Find where the given text appears and provide that cell's center as (X, Y) coordinate. 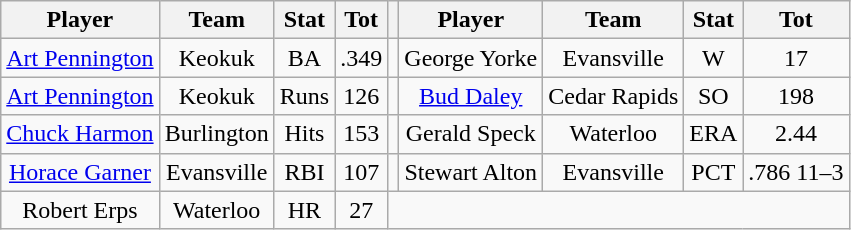
Gerald Speck (471, 134)
153 (362, 134)
George Yorke (471, 58)
126 (362, 96)
107 (362, 172)
Horace Garner (80, 172)
Burlington (216, 134)
Bud Daley (471, 96)
ERA (714, 134)
BA (304, 58)
27 (362, 210)
RBI (304, 172)
17 (796, 58)
198 (796, 96)
Stewart Alton (471, 172)
Robert Erps (80, 210)
HR (304, 210)
Cedar Rapids (614, 96)
Chuck Harmon (80, 134)
.349 (362, 58)
Runs (304, 96)
.786 11–3 (796, 172)
W (714, 58)
Hits (304, 134)
2.44 (796, 134)
PCT (714, 172)
SO (714, 96)
